Identify which cell holds the provided text, then report its (x, y) central coordinate. 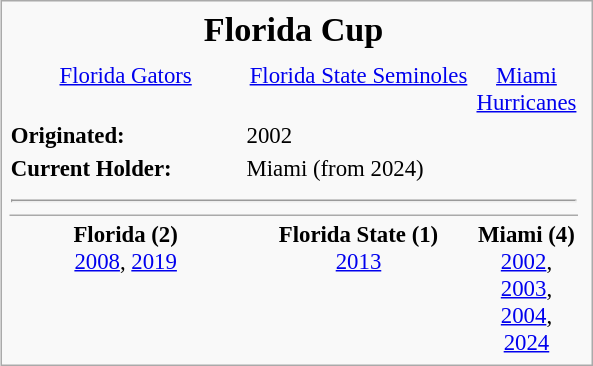
Current Holder: (126, 168)
Originated: (126, 135)
Miami (4) 2002, 2003, 2004, 2024 (526, 288)
Miami Hurricanes (526, 88)
Miami (from 2024) (412, 168)
Florida State Seminoles (358, 88)
Florida Cup (294, 30)
Florida Gators (126, 88)
Florida (2) 2008, 2019 (126, 288)
Florida State (1) 2013 (358, 288)
2002 (412, 135)
